Return (x, y) of the center of cell containing provided text 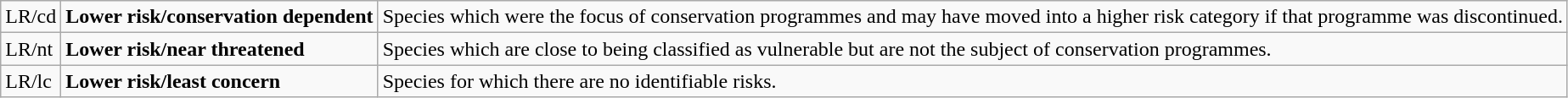
LR/lc (31, 81)
Lower risk/least concern (219, 81)
Species which are close to being classified as vulnerable but are not the subject of conservation programmes. (973, 49)
LR/nt (31, 49)
Lower risk/near threatened (219, 49)
Lower risk/conservation dependent (219, 17)
Species for which there are no identifiable risks. (973, 81)
Species which were the focus of conservation programmes and may have moved into a higher risk category if that programme was discontinued. (973, 17)
LR/cd (31, 17)
